Return [x, y] of the center of cell containing provided text 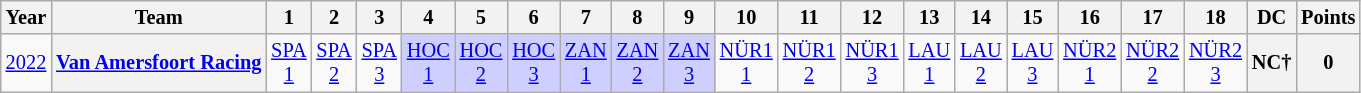
SPA2 [334, 63]
NÜR22 [1152, 63]
HOC1 [428, 63]
3 [380, 17]
ZAN1 [586, 63]
LAU2 [981, 63]
Year [26, 17]
LAU3 [1033, 63]
1 [288, 17]
16 [1090, 17]
12 [872, 17]
14 [981, 17]
8 [638, 17]
4 [428, 17]
11 [810, 17]
5 [482, 17]
SPA1 [288, 63]
NÜR23 [1216, 63]
NC† [1272, 63]
LAU1 [929, 63]
0 [1328, 63]
Van Amersfoort Racing [158, 63]
ZAN2 [638, 63]
2022 [26, 63]
HOC2 [482, 63]
10 [746, 17]
Points [1328, 17]
15 [1033, 17]
9 [689, 17]
NÜR12 [810, 63]
NÜR13 [872, 63]
DC [1272, 17]
NÜR11 [746, 63]
7 [586, 17]
HOC3 [534, 63]
13 [929, 17]
6 [534, 17]
17 [1152, 17]
SPA3 [380, 63]
NÜR21 [1090, 63]
Team [158, 17]
2 [334, 17]
18 [1216, 17]
ZAN3 [689, 63]
